Output the [x, y] coordinate of the center of the cell containing the given text.  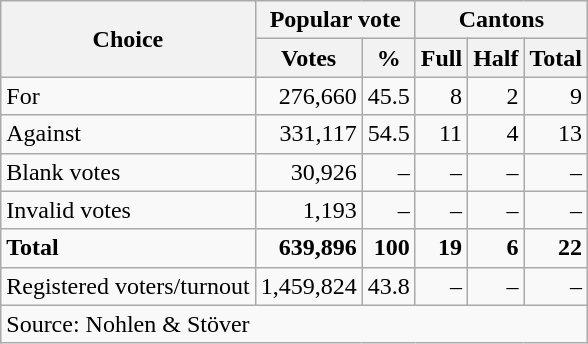
% [388, 58]
8 [441, 96]
Half [496, 58]
22 [556, 248]
9 [556, 96]
Votes [308, 58]
639,896 [308, 248]
100 [388, 248]
4 [496, 134]
19 [441, 248]
1,193 [308, 210]
Source: Nohlen & Stöver [294, 324]
Popular vote [335, 20]
Choice [128, 39]
331,117 [308, 134]
Full [441, 58]
43.8 [388, 286]
2 [496, 96]
1,459,824 [308, 286]
11 [441, 134]
Invalid votes [128, 210]
For [128, 96]
Registered voters/turnout [128, 286]
54.5 [388, 134]
13 [556, 134]
30,926 [308, 172]
Blank votes [128, 172]
6 [496, 248]
Cantons [501, 20]
45.5 [388, 96]
276,660 [308, 96]
Against [128, 134]
